Extract the (x, y) coordinate from the center of the cell holding the provided text.  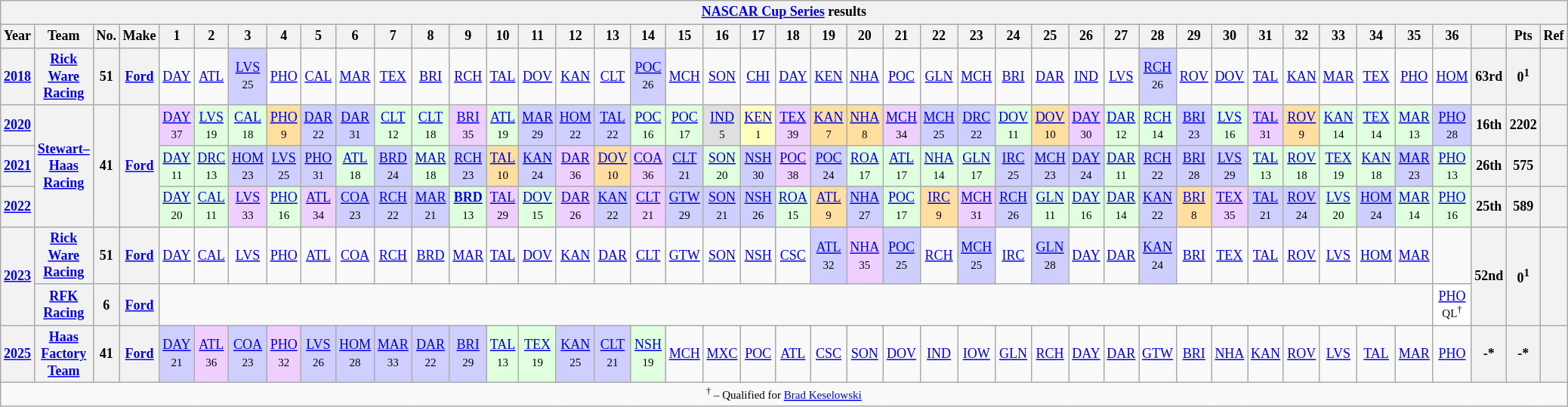
MAR23 (1414, 166)
DAR11 (1121, 166)
20 (865, 36)
MAR13 (1414, 125)
TAL31 (1266, 125)
Year (18, 36)
NHA8 (865, 125)
BRD13 (468, 207)
26th (1489, 166)
DAR12 (1121, 125)
IRC (1014, 255)
Team (63, 36)
KAN14 (1338, 125)
ROA17 (865, 166)
PHO31 (319, 166)
MAR14 (1414, 207)
IND5 (722, 125)
KEN (829, 76)
16 (722, 36)
NHA27 (865, 207)
9 (468, 36)
1 (177, 36)
TEX35 (1230, 207)
MAR33 (393, 354)
NSH30 (758, 166)
DAY16 (1086, 207)
MAR29 (538, 125)
2020 (18, 125)
4 (284, 36)
52nd (1489, 276)
ROV9 (1301, 125)
29 (1193, 36)
15 (684, 36)
11 (538, 36)
18 (793, 36)
7 (393, 36)
30 (1230, 36)
PHO9 (284, 125)
POC26 (648, 76)
3 (248, 36)
21 (902, 36)
NSH26 (758, 207)
NHA35 (865, 255)
575 (1524, 166)
DAR36 (576, 166)
17 (758, 36)
25th (1489, 207)
BRD (431, 255)
DAY20 (177, 207)
PHOQL† (1452, 304)
BRI28 (1193, 166)
2202 (1524, 125)
BRD24 (393, 166)
TEX14 (1376, 125)
DAY30 (1086, 125)
TEX39 (793, 125)
DOV11 (1014, 125)
MXC (722, 354)
HOM24 (1376, 207)
10 (502, 36)
ATL34 (319, 207)
NSH19 (648, 354)
ATL18 (355, 166)
SON21 (722, 207)
RFK Racing (63, 304)
LVS26 (319, 354)
DOV15 (538, 207)
ATL19 (502, 125)
ROA15 (793, 207)
DAY37 (177, 125)
No. (106, 36)
POC24 (829, 166)
DAY21 (177, 354)
32 (1301, 36)
PHO28 (1452, 125)
POC16 (648, 125)
31 (1266, 36)
28 (1158, 36)
ATL32 (829, 255)
PHO13 (1452, 166)
Haas Factory Team (63, 354)
HOM22 (576, 125)
35 (1414, 36)
BRI23 (1193, 125)
TAL10 (502, 166)
ROV24 (1301, 207)
24 (1014, 36)
22 (939, 36)
589 (1524, 207)
PHO32 (284, 354)
CHI (758, 76)
GLN11 (1050, 207)
DAR14 (1121, 207)
GLN17 (977, 166)
13 (613, 36)
KEN1 (758, 125)
27 (1121, 36)
RCH14 (1158, 125)
NHA14 (939, 166)
HOM28 (355, 354)
IRC25 (1014, 166)
23 (977, 36)
BRI35 (468, 125)
SON20 (722, 166)
CAL11 (211, 207)
RCH23 (468, 166)
ATL9 (829, 207)
12 (576, 36)
14 (648, 36)
36 (1452, 36)
TAL29 (502, 207)
COA (355, 255)
CLT12 (393, 125)
KAN18 (1376, 166)
NASCAR Cup Series results (784, 12)
MCH34 (902, 125)
Stewart–Haas Racing (63, 166)
POC25 (902, 255)
LVS20 (1338, 207)
16th (1489, 125)
ATL17 (902, 166)
26 (1086, 36)
IOW (977, 354)
34 (1376, 36)
DAR31 (355, 125)
CAL18 (248, 125)
NSH (758, 255)
TAL21 (1266, 207)
HOM23 (248, 166)
2022 (18, 207)
DAR26 (576, 207)
5 (319, 36)
GLN28 (1050, 255)
KAN7 (829, 125)
IRC9 (939, 207)
TAL22 (613, 125)
2 (211, 36)
DRC13 (211, 166)
KAN25 (576, 354)
MCH23 (1050, 166)
2021 (18, 166)
GTW29 (684, 207)
63rd (1489, 76)
LVS19 (211, 125)
2023 (18, 276)
LVS16 (1230, 125)
DRC22 (977, 125)
COA36 (648, 166)
† – Qualified for Brad Keselowski (784, 395)
Pts (1524, 36)
25 (1050, 36)
Ref (1554, 36)
BRI29 (468, 354)
LVS33 (248, 207)
DAY24 (1086, 166)
CLT18 (431, 125)
MAR18 (431, 166)
POC38 (793, 166)
ROV18 (1301, 166)
LVS29 (1230, 166)
MCH31 (977, 207)
BRI8 (1193, 207)
2025 (18, 354)
MAR21 (431, 207)
33 (1338, 36)
19 (829, 36)
2018 (18, 76)
ATL36 (211, 354)
Make (139, 36)
DAY11 (177, 166)
8 (431, 36)
